Search for the cell housing the specified text and yield its (x, y) center coordinate. 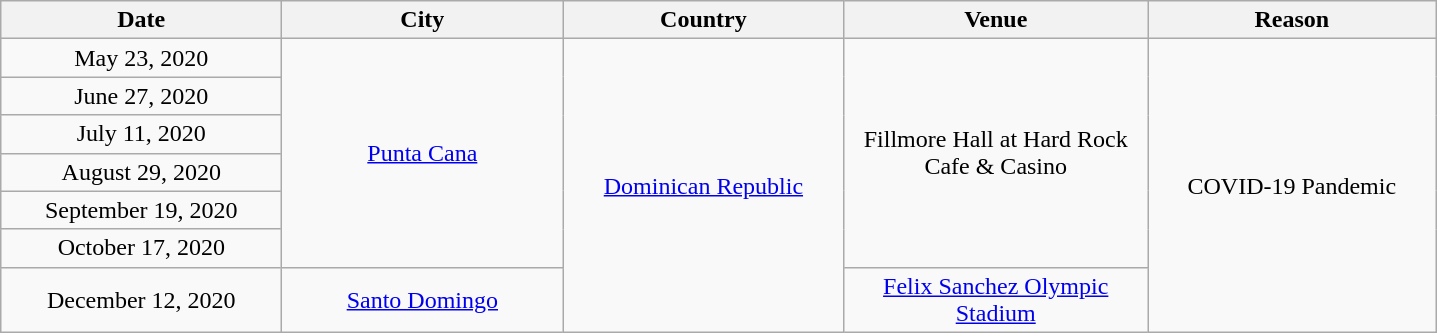
August 29, 2020 (142, 172)
Reason (1292, 20)
Venue (996, 20)
May 23, 2020 (142, 58)
Punta Cana (422, 153)
December 12, 2020 (142, 300)
July 11, 2020 (142, 134)
Country (704, 20)
Date (142, 20)
October 17, 2020 (142, 248)
Fillmore Hall at Hard Rock Cafe & Casino (996, 153)
Santo Domingo (422, 300)
June 27, 2020 (142, 96)
Dominican Republic (704, 186)
September 19, 2020 (142, 210)
COVID-19 Pandemic (1292, 186)
Felix Sanchez Olympic Stadium (996, 300)
City (422, 20)
